Locate the cell with the specified text and output its [X, Y] center coordinate. 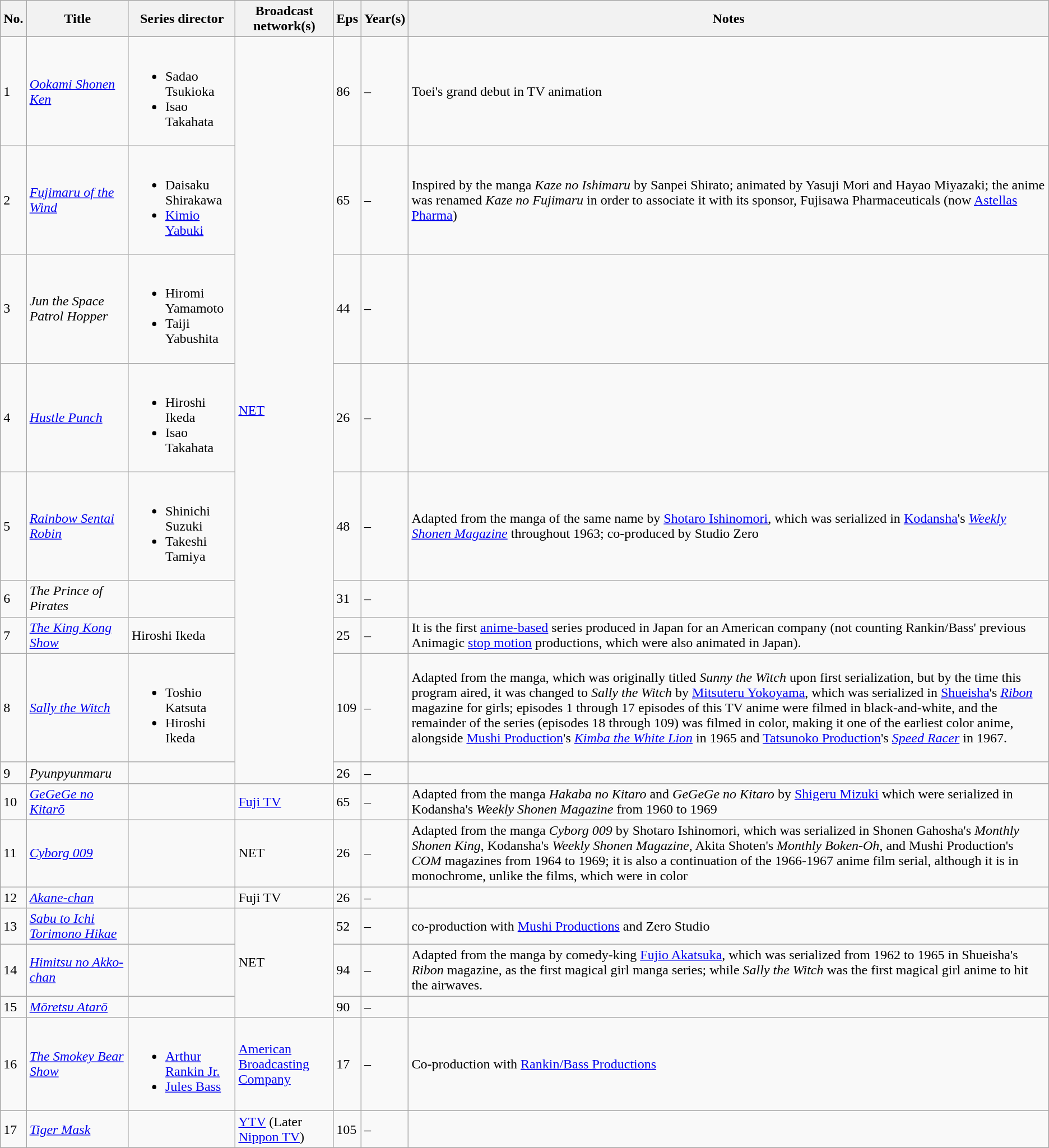
Mōretsu Atarō [77, 1007]
11 [13, 853]
Hiroshi Ikeda [182, 635]
Tiger Mask [77, 1130]
44 [347, 309]
52 [347, 927]
6 [13, 598]
8 [13, 708]
Sabu to Ichi Torimono Hikae [77, 927]
Hiromi YamamotoTaiji Yabushita [182, 309]
2 [13, 200]
31 [347, 598]
Arthur Rankin Jr.Jules Bass [182, 1065]
90 [347, 1007]
Toshio KatsutaHiroshi Ikeda [182, 708]
Series director [182, 19]
25 [347, 635]
1 [13, 91]
Himitsu no Akko-chan [77, 970]
16 [13, 1065]
The Smokey Bear Show [77, 1065]
Cyborg 009 [77, 853]
109 [347, 708]
Notes [728, 19]
Hiroshi IkedaIsao Takahata [182, 417]
105 [347, 1130]
Eps [347, 19]
Akane-chan [77, 897]
3 [13, 309]
co-production with Mushi Productions and Zero Studio [728, 927]
4 [13, 417]
Daisaku ShirakawaKimio Yabuki [182, 200]
Shinichi SuzukiTakeshi Tamiya [182, 526]
Sadao TsukiokaIsao Takahata [182, 91]
Co-production with Rankin/Bass Productions [728, 1065]
10 [13, 801]
YTV (Later Nippon TV) [285, 1130]
GeGeGe no Kitarō [77, 801]
American Broadcasting Company [285, 1065]
No. [13, 19]
Sally the Witch [77, 708]
9 [13, 773]
Jun the Space Patrol Hopper [77, 309]
7 [13, 635]
13 [13, 927]
48 [347, 526]
Ookami Shonen Ken [77, 91]
Rainbow Sentai Robin [77, 526]
15 [13, 1007]
Year(s) [385, 19]
94 [347, 970]
12 [13, 897]
Toei's grand debut in TV animation [728, 91]
14 [13, 970]
The Prince of Pirates [77, 598]
Pyunpyunmaru [77, 773]
Fujimaru of the Wind [77, 200]
Title [77, 19]
Hustle Punch [77, 417]
The King Kong Show [77, 635]
86 [347, 91]
Broadcast network(s) [285, 19]
5 [13, 526]
